Pinpoint the cell where the given text exists, returning its (x, y) midpoint coordinate. 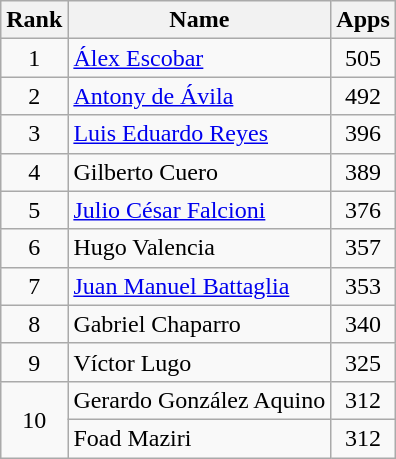
9 (34, 362)
Foad Maziri (200, 438)
10 (34, 419)
Gabriel Chaparro (200, 324)
4 (34, 172)
8 (34, 324)
Julio César Falcioni (200, 210)
1 (34, 58)
Hugo Valencia (200, 248)
389 (363, 172)
Rank (34, 20)
Álex Escobar (200, 58)
6 (34, 248)
Juan Manuel Battaglia (200, 286)
340 (363, 324)
353 (363, 286)
505 (363, 58)
492 (363, 96)
Name (200, 20)
Luis Eduardo Reyes (200, 134)
2 (34, 96)
Víctor Lugo (200, 362)
325 (363, 362)
Antony de Ávila (200, 96)
5 (34, 210)
3 (34, 134)
Gilberto Cuero (200, 172)
376 (363, 210)
357 (363, 248)
Gerardo González Aquino (200, 400)
396 (363, 134)
Apps (363, 20)
7 (34, 286)
